Search for the cell housing the specified text and yield its (X, Y) center coordinate. 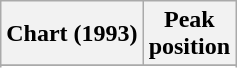
Peak position (189, 34)
Chart (1993) (72, 34)
